Output the (X, Y) coordinate of the center of the cell containing the given text.  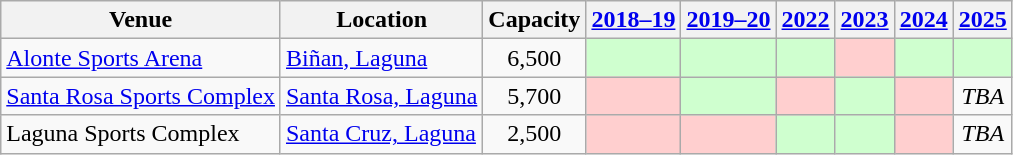
Santa Rosa Sports Complex (141, 96)
Capacity (534, 20)
Biñan, Laguna (381, 58)
Santa Cruz, Laguna (381, 134)
2022 (806, 20)
Laguna Sports Complex (141, 134)
Santa Rosa, Laguna (381, 96)
Location (381, 20)
2019–20 (728, 20)
Alonte Sports Arena (141, 58)
2018–19 (634, 20)
5,700 (534, 96)
2025 (982, 20)
6,500 (534, 58)
2023 (864, 20)
Venue (141, 20)
2024 (924, 20)
2,500 (534, 134)
